Search for the cell housing the specified text and yield its (x, y) center coordinate. 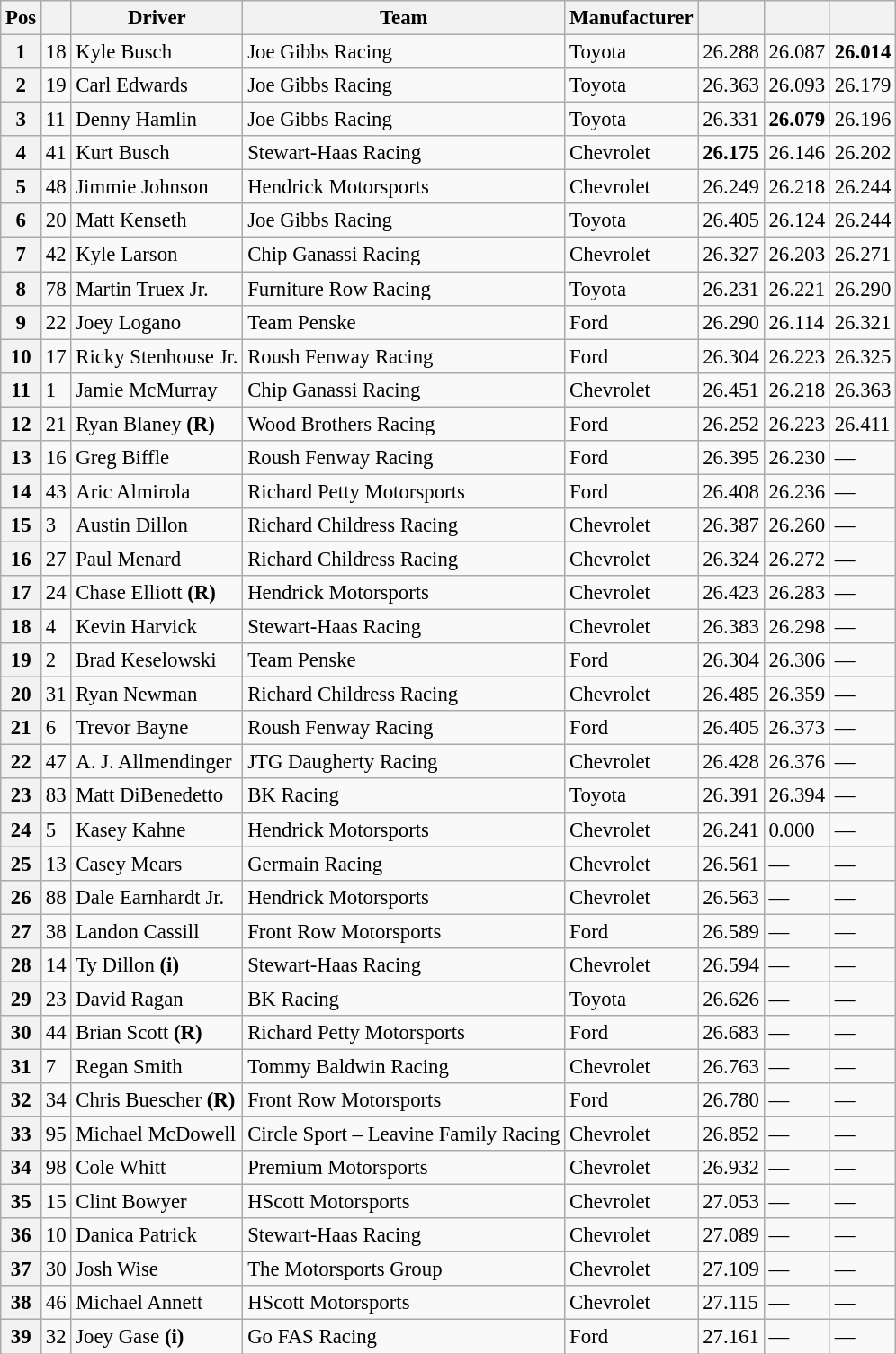
26.563 (730, 897)
26.324 (730, 559)
26.306 (797, 660)
26.087 (797, 52)
26.260 (797, 525)
A. J. Allmendinger (157, 762)
Paul Menard (157, 559)
Carl Edwards (157, 85)
26.423 (730, 593)
Regan Smith (157, 1066)
27.109 (730, 1269)
David Ragan (157, 999)
Driver (157, 18)
Danica Patrick (157, 1235)
26.146 (797, 153)
47 (56, 762)
9 (22, 322)
26.298 (797, 627)
Cole Whitt (157, 1168)
36 (22, 1235)
Kurt Busch (157, 153)
78 (56, 289)
JTG Daugherty Racing (404, 762)
26.203 (797, 255)
26.763 (730, 1066)
Martin Truex Jr. (157, 289)
37 (22, 1269)
0.000 (797, 829)
25 (22, 864)
Matt Kenseth (157, 220)
Go FAS Racing (404, 1337)
Manufacturer (632, 18)
Matt DiBenedetto (157, 796)
26.485 (730, 695)
26.683 (730, 1033)
Wood Brothers Racing (404, 424)
26.230 (797, 458)
26.932 (730, 1168)
26.271 (862, 255)
26.589 (730, 931)
26.283 (797, 593)
Denny Hamlin (157, 120)
28 (22, 965)
26.249 (730, 187)
Kyle Busch (157, 52)
42 (56, 255)
88 (56, 897)
26.241 (730, 829)
83 (56, 796)
26.387 (730, 525)
26.451 (730, 390)
26.391 (730, 796)
26.325 (862, 356)
26.626 (730, 999)
Pos (22, 18)
Chris Buescher (R) (157, 1100)
Jimmie Johnson (157, 187)
26.093 (797, 85)
26.288 (730, 52)
44 (56, 1033)
26.236 (797, 491)
Josh Wise (157, 1269)
27.161 (730, 1337)
26.394 (797, 796)
95 (56, 1134)
26.331 (730, 120)
Tommy Baldwin Racing (404, 1066)
46 (56, 1304)
26.594 (730, 965)
Trevor Bayne (157, 728)
26.327 (730, 255)
48 (56, 187)
8 (22, 289)
Michael Annett (157, 1304)
Ty Dillon (i) (157, 965)
Michael McDowell (157, 1134)
27.053 (730, 1202)
43 (56, 491)
26.395 (730, 458)
26.202 (862, 153)
Aric Almirola (157, 491)
29 (22, 999)
27.089 (730, 1235)
26.014 (862, 52)
Team (404, 18)
26.428 (730, 762)
Clint Bowyer (157, 1202)
26.780 (730, 1100)
Germain Racing (404, 864)
Chase Elliott (R) (157, 593)
26.221 (797, 289)
35 (22, 1202)
26.179 (862, 85)
26.383 (730, 627)
Brian Scott (R) (157, 1033)
26.408 (730, 491)
26.124 (797, 220)
Furniture Row Racing (404, 289)
26.376 (797, 762)
41 (56, 153)
The Motorsports Group (404, 1269)
26.272 (797, 559)
26.079 (797, 120)
Ryan Blaney (R) (157, 424)
27.115 (730, 1304)
Greg Biffle (157, 458)
26.321 (862, 322)
26.359 (797, 695)
26.852 (730, 1134)
26.561 (730, 864)
Premium Motorsports (404, 1168)
Kevin Harvick (157, 627)
Brad Keselowski (157, 660)
Joey Logano (157, 322)
26.231 (730, 289)
39 (22, 1337)
Joey Gase (i) (157, 1337)
Landon Cassill (157, 931)
Austin Dillon (157, 525)
Jamie McMurray (157, 390)
Kasey Kahne (157, 829)
Circle Sport – Leavine Family Racing (404, 1134)
26.114 (797, 322)
26.175 (730, 153)
33 (22, 1134)
26.411 (862, 424)
Ryan Newman (157, 695)
Kyle Larson (157, 255)
98 (56, 1168)
26.196 (862, 120)
12 (22, 424)
26.373 (797, 728)
Casey Mears (157, 864)
26 (22, 897)
Ricky Stenhouse Jr. (157, 356)
Dale Earnhardt Jr. (157, 897)
26.252 (730, 424)
